Pinpoint the cell where the given text exists, returning its (x, y) midpoint coordinate. 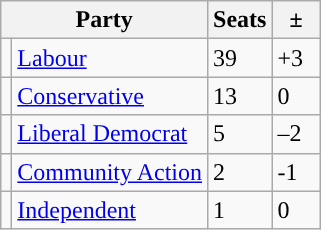
Community Action (110, 172)
–2 (296, 134)
2 (240, 172)
Conservative (110, 96)
Seats (240, 20)
Labour (110, 58)
± (296, 20)
-1 (296, 172)
+3 (296, 58)
39 (240, 58)
13 (240, 96)
Liberal Democrat (110, 134)
Party (104, 20)
Independent (110, 210)
1 (240, 210)
5 (240, 134)
